Extract the [x, y] coordinate from the center of the cell holding the provided text.  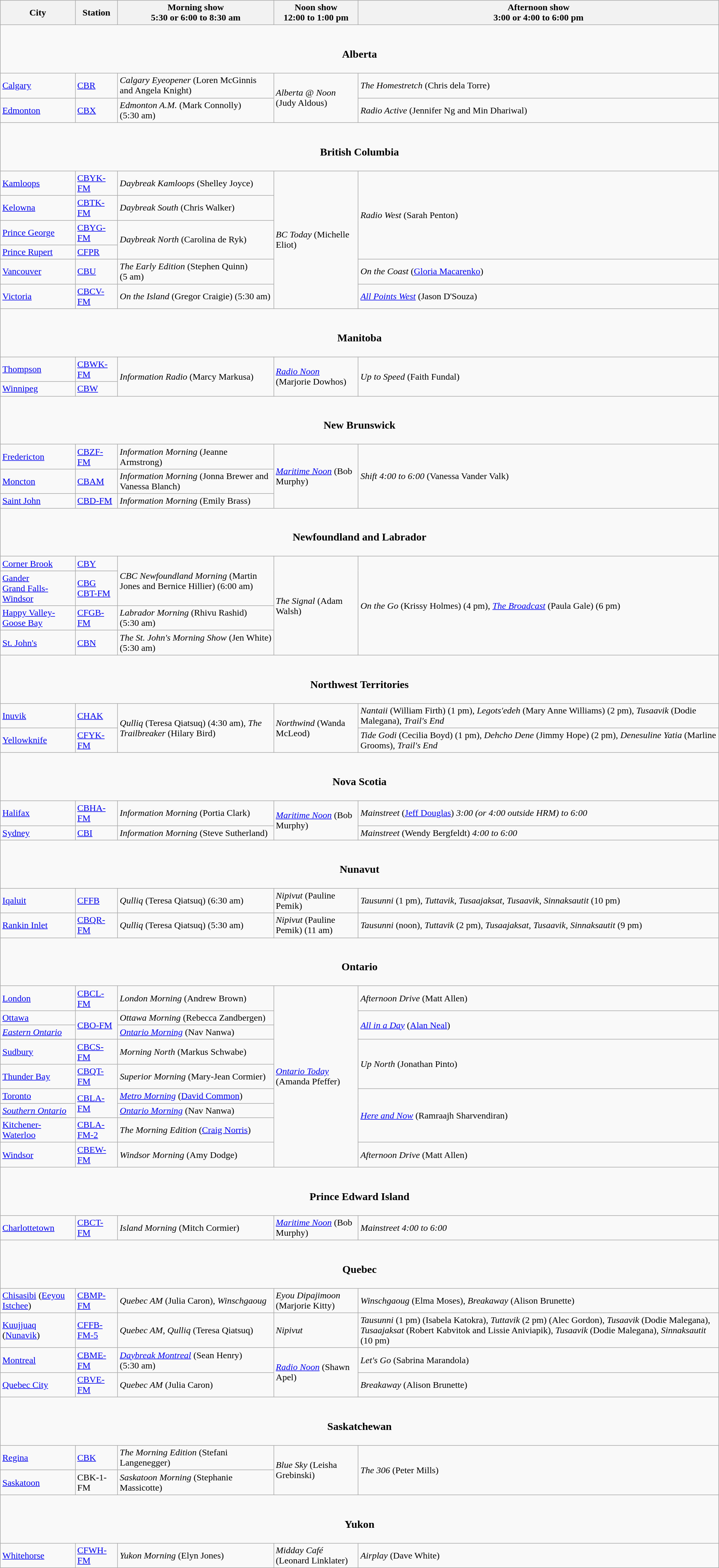
Manitoba [359, 333]
Yukon Morning (Elyn Jones) [196, 1555]
Chisasibi (Eeyou Istchee) [38, 1300]
BC Today (Michelle Eliot) [316, 240]
Radio Active (Jennifer Ng and Min Dhariwal) [538, 110]
St. John's [38, 643]
CBAM [96, 481]
Quebec City [38, 1384]
CBK [96, 1458]
Prince George [38, 232]
CFWH-FM [96, 1555]
Morning show5:30 or 6:00 to 8:30 am [196, 13]
Ottawa Morning (Rebecca Zandbergen) [196, 1018]
CBN [96, 643]
CBGCBT-FM [96, 588]
All in a Day (Alan Neal) [538, 1025]
Saskatoon [38, 1482]
CBW [96, 389]
CBI [96, 833]
Here and Now (Ramraajh Sharvendiran) [538, 1116]
The 306 (Peter Mills) [538, 1470]
Winnipeg [38, 389]
Alberta [359, 49]
CBCS-FM [96, 1051]
Yellowknife [38, 740]
Rankin Inlet [38, 925]
Sydney [38, 833]
Alberta @ Noon (Judy Aldous) [316, 98]
Winschgaoug (Elma Moses), Breakaway (Alison Brunette) [538, 1300]
The Early Edition (Stephen Quinn) (5 am) [196, 272]
Edmonton [38, 110]
Radio Noon (Marjorie Dowhos) [316, 376]
Happy Valley-Goose Bay [38, 618]
Montreal [38, 1360]
City [38, 13]
Quebec [359, 1264]
Nunavut [359, 864]
Daybreak South (Chris Walker) [196, 208]
CBYK-FM [96, 183]
Ontario [359, 962]
Station [96, 13]
Moncton [38, 481]
CBO-FM [96, 1025]
Saskatchewan [359, 1422]
Information Morning (Jonna Brewer and Vanessa Blanch) [196, 481]
Radio Noon (Shawn Apel) [316, 1372]
Yukon [359, 1519]
On the Island (Gregor Craigie) (5:30 am) [196, 297]
CBLA-FM [96, 1103]
CBTK-FM [96, 208]
CBCV-FM [96, 297]
Superior Morning (Mary-Jean Cormier) [196, 1076]
CBCL-FM [96, 998]
Information Morning (Emily Brass) [196, 501]
CBX [96, 110]
Qulliq (Teresa Qiatsuq) (6:30 am) [196, 900]
CBC Newfoundland Morning (Martin Jones and Bernice Hillier) (6:00 am) [196, 581]
Halifax [38, 813]
Regina [38, 1458]
Fredericton [38, 457]
Daybreak Kamloops (Shelley Joyce) [196, 183]
CBU [96, 272]
Windsor Morning (Amy Dodge) [196, 1155]
The Homestretch (Chris dela Torre) [538, 86]
Daybreak Montreal (Sean Henry) (5:30 am) [196, 1360]
Windsor [38, 1155]
All Points West (Jason D'Souza) [538, 297]
Thompson [38, 369]
Nipivut [316, 1330]
CBME-FM [96, 1360]
Prince Edward Island [359, 1191]
Island Morning (Mitch Cormier) [196, 1227]
Information Morning (Jeanne Armstrong) [196, 457]
London [38, 998]
Whitehorse [38, 1555]
Iqaluit [38, 900]
Inuvik [38, 715]
Corner Brook [38, 564]
Kelowna [38, 208]
CBY [96, 564]
CBK-1-FM [96, 1482]
Newfoundland and Labrador [359, 533]
Quebec AM (Julia Caron), Winschgaoug [196, 1300]
Thunder Bay [38, 1076]
CFYK-FM [96, 740]
CBVE-FM [96, 1384]
CBMP-FM [96, 1300]
Prince Rupert [38, 252]
Mainstreet 4:00 to 6:00 [538, 1227]
CBYG-FM [96, 232]
Northwest Territories [359, 679]
Noon show12:00 to 1:00 pm [316, 13]
Tide Godi (Cecilia Boyd) (1 pm), Dehcho Dene (Jimmy Hope) (2 pm), Denesuline Yatia (Marline Grooms), Trail's End [538, 740]
Calgary [38, 86]
Qulliq (Teresa Qiatsuq) (4:30 am), The Trailbreaker (Hilary Bird) [196, 728]
Breakaway (Alison Brunette) [538, 1384]
On the Coast (Gloria Macarenko) [538, 272]
Mainstreet (Jeff Douglas) 3:00 (or 4:00 outside HRM) to 6:00 [538, 813]
Eastern Ontario [38, 1032]
CFFB [96, 900]
CBEW-FM [96, 1155]
Quebec AM (Julia Caron) [196, 1384]
Afternoon show3:00 or 4:00 to 6:00 pm [538, 13]
CBQR-FM [96, 925]
Labrador Morning (Rhivu Rashid) (5:30 am) [196, 618]
New Brunswick [359, 420]
Kamloops [38, 183]
Toronto [38, 1096]
Airplay (Dave White) [538, 1555]
The St. John's Morning Show (Jen White) (5:30 am) [196, 643]
British Columbia [359, 146]
CFGB-FM [96, 618]
CBR [96, 86]
Nantaii (William Firth) (1 pm), Legots'edeh (Mary Anne Williams) (2 pm), Tusaavik (Dodie Malegana), Trail's End [538, 715]
Victoria [38, 297]
CBD-FM [96, 501]
Edmonton A.M. (Mark Connolly) (5:30 am) [196, 110]
Shift 4:00 to 6:00 (Vanessa Vander Valk) [538, 476]
Morning North (Markus Schwabe) [196, 1051]
Ontario Today (Amanda Pfeffer) [316, 1076]
CBWK-FM [96, 369]
The Morning Edition (Craig Norris) [196, 1130]
Kuujjuaq (Nunavik) [38, 1330]
Blue Sky (Leisha Grebinski) [316, 1470]
Up to Speed (Faith Fundal) [538, 376]
Tausunni (noon), Tuttavik (2 pm), Tusaajaksat, Tusaavik, Sinnaksautit (9 pm) [538, 925]
Up North (Jonathan Pinto) [538, 1064]
Quebec AM, Qulliq (Teresa Qiatsuq) [196, 1330]
Kitchener-Waterloo [38, 1130]
Ottawa [38, 1018]
Northwind (Wanda McLeod) [316, 728]
Saint John [38, 501]
CBHA-FM [96, 813]
CBQT-FM [96, 1076]
Qulliq (Teresa Qiatsuq) (5:30 am) [196, 925]
Southern Ontario [38, 1111]
Sudbury [38, 1051]
Nipivut (Pauline Pemik) [316, 900]
Eyou Dipajimoon (Marjorie Kitty) [316, 1300]
Information Morning (Portia Clark) [196, 813]
Daybreak North (Carolina de Ryk) [196, 240]
Tausunni (1 pm), Tuttavik, Tusaajaksat, Tusaavik, Sinnaksautit (10 pm) [538, 900]
The Signal (Adam Walsh) [316, 606]
On the Go (Krissy Holmes) (4 pm), The Broadcast (Paula Gale) (6 pm) [538, 606]
Charlottetown [38, 1227]
CFPR [96, 252]
CFFB-FM-5 [96, 1330]
Information Radio (Marcy Markusa) [196, 376]
Calgary Eyeopener (Loren McGinnis and Angela Knight) [196, 86]
The Morning Edition (Stefani Langenegger) [196, 1458]
Let's Go (Sabrina Marandola) [538, 1360]
Mainstreet (Wendy Bergfeldt) 4:00 to 6:00 [538, 833]
GanderGrand Falls-Windsor [38, 588]
Saskatoon Morning (Stephanie Massicotte) [196, 1482]
Radio West (Sarah Penton) [538, 215]
Information Morning (Steve Sutherland) [196, 833]
London Morning (Andrew Brown) [196, 998]
Metro Morning (David Common) [196, 1096]
Nipivut (Pauline Pemik) (11 am) [316, 925]
CHAK [96, 715]
Midday Café (Leonard Linklater) [316, 1555]
CBLA-FM-2 [96, 1130]
Vancouver [38, 272]
Nova Scotia [359, 777]
CBZF-FM [96, 457]
CBCT-FM [96, 1227]
